Search for the cell housing the specified text and yield its (X, Y) center coordinate. 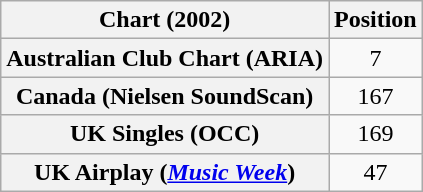
Australian Club Chart (ARIA) (165, 58)
Canada (Nielsen SoundScan) (165, 96)
Position (375, 20)
Chart (2002) (165, 20)
UK Airplay (Music Week) (165, 172)
UK Singles (OCC) (165, 134)
47 (375, 172)
169 (375, 134)
7 (375, 58)
167 (375, 96)
